Detect which cell encompasses the target text, then output its (X, Y) center coordinate. 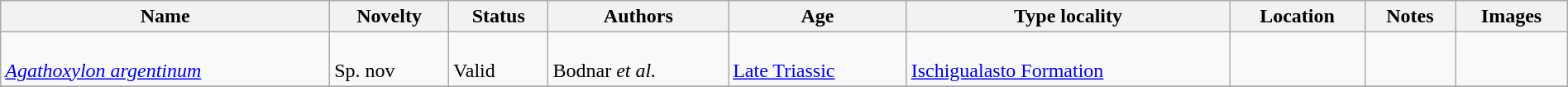
Location (1297, 17)
Late Triassic (818, 60)
Ischigualasto Formation (1068, 60)
Status (499, 17)
Images (1512, 17)
Agathoxylon argentinum (165, 60)
Age (818, 17)
Sp. nov (390, 60)
Novelty (390, 17)
Name (165, 17)
Notes (1410, 17)
Authors (638, 17)
Bodnar et al. (638, 60)
Valid (499, 60)
Type locality (1068, 17)
